Find where the given text appears and provide that cell's center as (X, Y) coordinate. 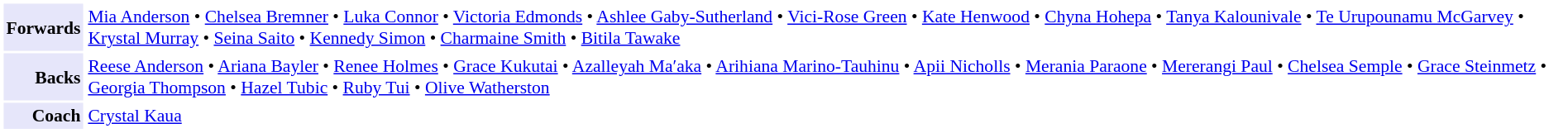
Crystal Kaua (825, 116)
Forwards (43, 26)
Backs (43, 76)
Coach (43, 116)
